Return (x, y) of the center of cell containing provided text 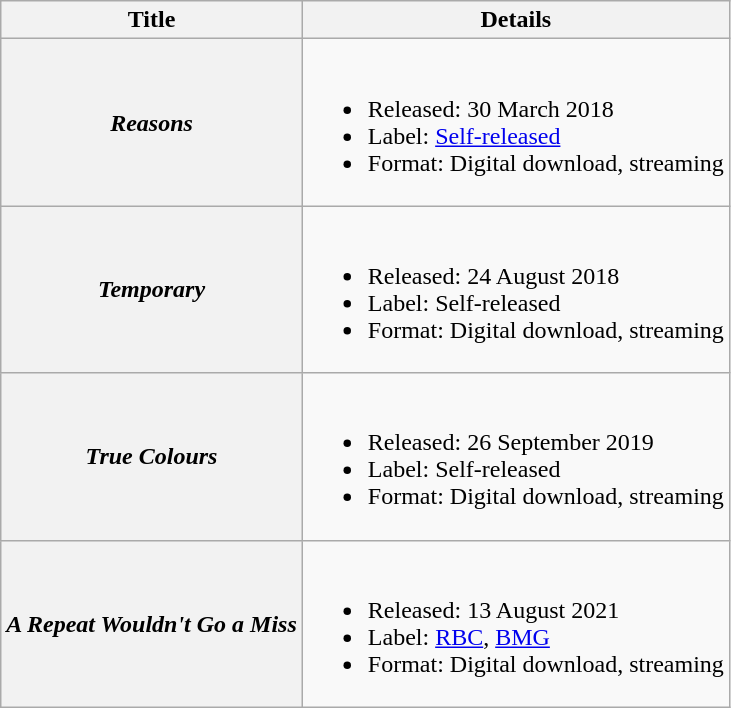
Released: 26 September 2019Label: Self-releasedFormat: Digital download, streaming (516, 456)
Reasons (152, 122)
Released: 13 August 2021Label: RBC, BMGFormat: Digital download, streaming (516, 624)
True Colours (152, 456)
Released: 24 August 2018Label: Self-releasedFormat: Digital download, streaming (516, 290)
Title (152, 20)
Released: 30 March 2018Label: Self-releasedFormat: Digital download, streaming (516, 122)
Temporary (152, 290)
A Repeat Wouldn't Go a Miss (152, 624)
Details (516, 20)
